Identify which cell holds the provided text, then report its [X, Y] central coordinate. 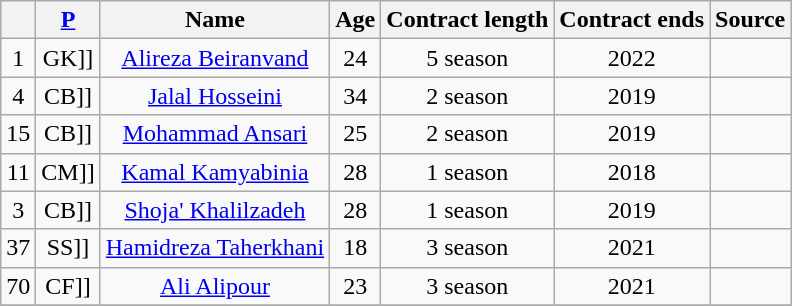
SS]] [68, 248]
Kamal Kamyabinia [215, 172]
70 [18, 286]
1 [18, 58]
Jalal Hosseini [215, 96]
2018 [632, 172]
Name [215, 20]
24 [356, 58]
Source [750, 20]
23 [356, 286]
3 [18, 210]
2022 [632, 58]
5 season [468, 58]
37 [18, 248]
CF]] [68, 286]
Hamidreza Taherkhani [215, 248]
18 [356, 248]
Age [356, 20]
Contract length [468, 20]
4 [18, 96]
Shoja' Khalilzadeh [215, 210]
P [68, 20]
25 [356, 134]
Alireza Beiranvand [215, 58]
GK]] [68, 58]
Contract ends [632, 20]
Ali Alipour [215, 286]
11 [18, 172]
CM]] [68, 172]
15 [18, 134]
34 [356, 96]
Mohammad Ansari [215, 134]
